Output the [x, y] coordinate of the center of the cell containing the given text.  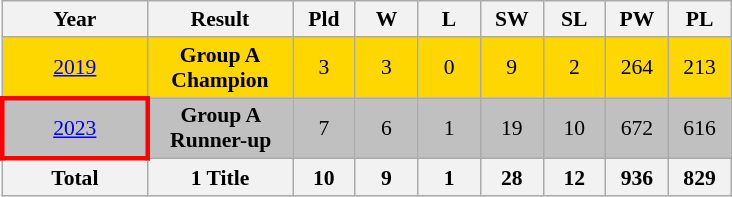
829 [700, 178]
12 [574, 178]
28 [512, 178]
6 [386, 128]
264 [638, 68]
SW [512, 19]
19 [512, 128]
936 [638, 178]
Total [74, 178]
672 [638, 128]
0 [450, 68]
L [450, 19]
2 [574, 68]
Pld [324, 19]
W [386, 19]
616 [700, 128]
Year [74, 19]
SL [574, 19]
213 [700, 68]
2023 [74, 128]
1 Title [220, 178]
PL [700, 19]
2019 [74, 68]
7 [324, 128]
Group A Runner-up [220, 128]
Result [220, 19]
Group A Champion [220, 68]
PW [638, 19]
